Pinpoint the cell where the given text exists, returning its (X, Y) midpoint coordinate. 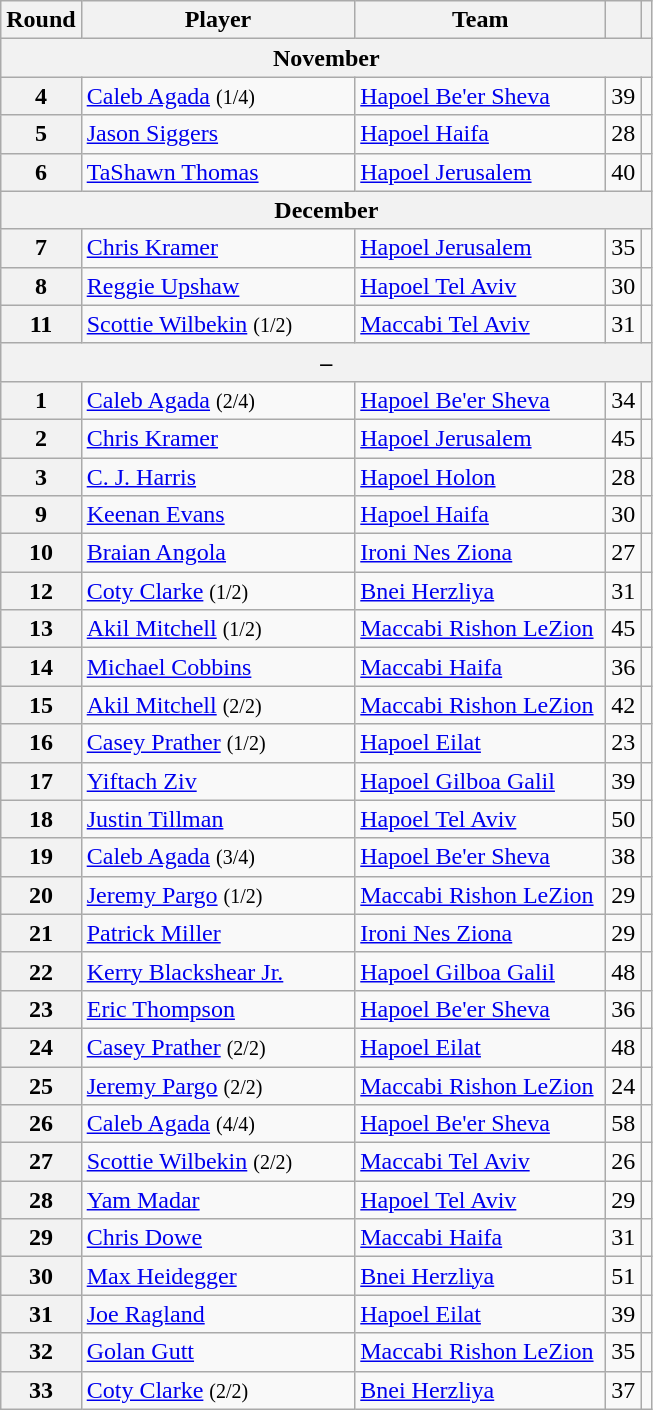
37 (624, 1390)
Caleb Agada (4/4) (218, 1124)
Akil Mitchell (1/2) (218, 629)
15 (41, 705)
12 (41, 591)
51 (624, 1276)
TaShawn Thomas (218, 172)
Akil Mitchell (2/2) (218, 705)
3 (41, 477)
Kerry Blackshear Jr. (218, 971)
Joe Ragland (218, 1314)
Chris Dowe (218, 1238)
10 (41, 553)
2 (41, 438)
Keenan Evans (218, 515)
33 (41, 1390)
13 (41, 629)
6 (41, 172)
21 (41, 933)
19 (41, 857)
November (326, 58)
20 (41, 895)
Jeremy Pargo (2/2) (218, 1085)
16 (41, 743)
Max Heidegger (218, 1276)
9 (41, 515)
Scottie Wilbekin (1/2) (218, 324)
Scottie Wilbekin (2/2) (218, 1162)
32 (41, 1352)
42 (624, 705)
Jeremy Pargo (1/2) (218, 895)
Jason Siggers (218, 134)
Caleb Agada (1/4) (218, 96)
7 (41, 248)
Golan Gutt (218, 1352)
Casey Prather (2/2) (218, 1047)
Patrick Miller (218, 933)
17 (41, 781)
Team (480, 20)
Caleb Agada (3/4) (218, 857)
Coty Clarke (2/2) (218, 1390)
14 (41, 667)
– (326, 362)
Reggie Upshaw (218, 286)
40 (624, 172)
1 (41, 400)
4 (41, 96)
Coty Clarke (1/2) (218, 591)
Yiftach Ziv (218, 781)
C. J. Harris (218, 477)
Hapoel Holon (480, 477)
Yam Madar (218, 1200)
Round (41, 20)
34 (624, 400)
22 (41, 971)
8 (41, 286)
Casey Prather (1/2) (218, 743)
Caleb Agada (2/4) (218, 400)
38 (624, 857)
Eric Thompson (218, 1009)
December (326, 210)
25 (41, 1085)
50 (624, 819)
Player (218, 20)
Braian Angola (218, 553)
18 (41, 819)
Michael Cobbins (218, 667)
58 (624, 1124)
Justin Tillman (218, 819)
5 (41, 134)
11 (41, 324)
